Identify which cell holds the provided text, then report its (X, Y) central coordinate. 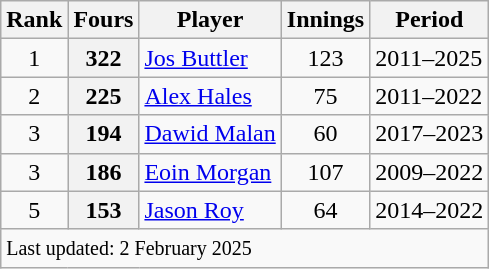
2017–2023 (430, 134)
107 (325, 172)
2009–2022 (430, 172)
186 (104, 172)
Jos Buttler (210, 58)
2014–2022 (430, 210)
75 (325, 96)
Fours (104, 20)
Player (210, 20)
153 (104, 210)
Dawid Malan (210, 134)
225 (104, 96)
Last updated: 2 February 2025 (245, 248)
Rank (34, 20)
2011–2025 (430, 58)
60 (325, 134)
2011–2022 (430, 96)
Alex Hales (210, 96)
Period (430, 20)
1 (34, 58)
Eoin Morgan (210, 172)
123 (325, 58)
2 (34, 96)
194 (104, 134)
5 (34, 210)
Innings (325, 20)
322 (104, 58)
Jason Roy (210, 210)
64 (325, 210)
